Determine the [x, y] coordinate at the center of the cell enclosing the given text.  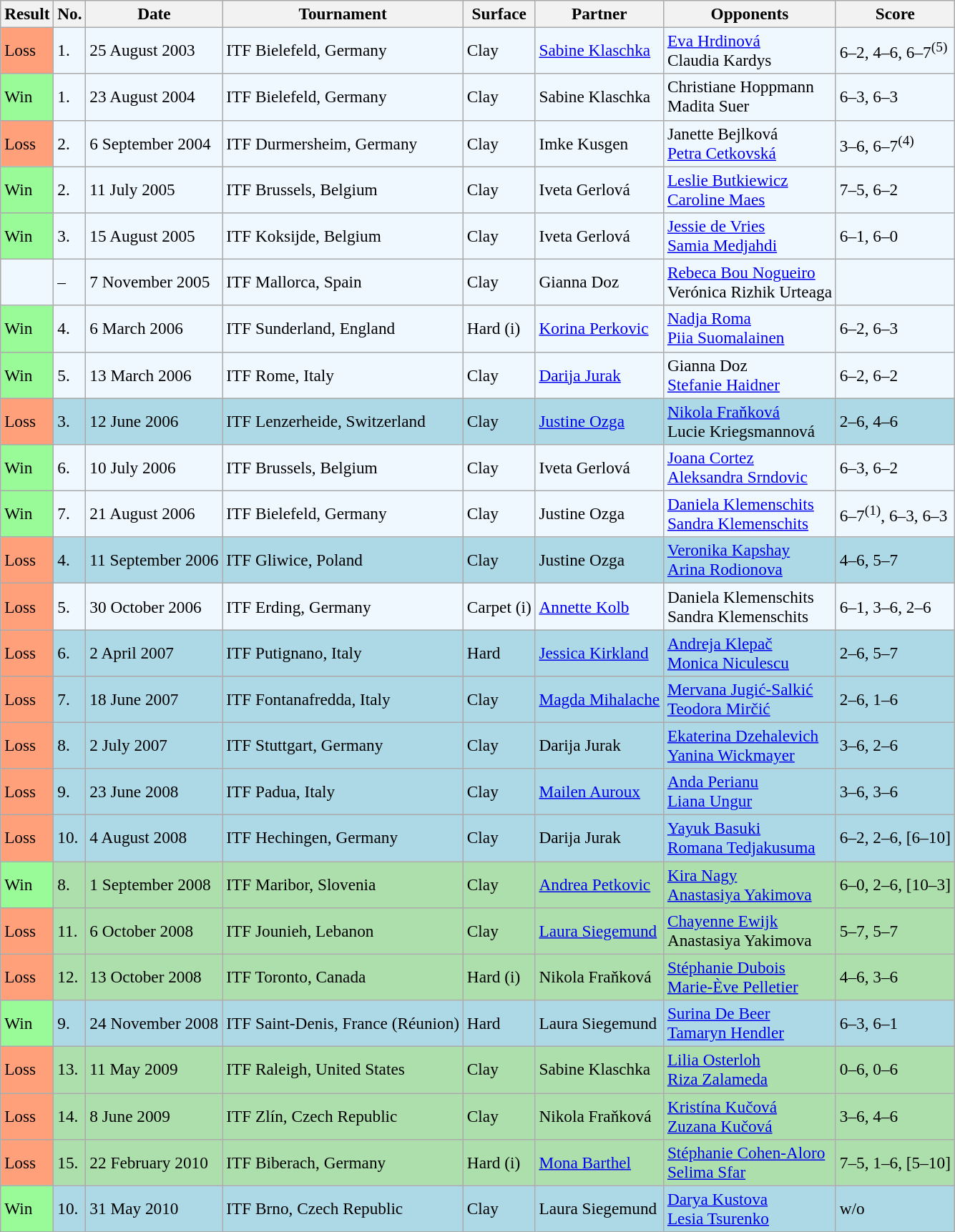
Korina Perkovic [599, 329]
Mailen Auroux [599, 792]
15. [70, 1163]
6 October 2008 [155, 931]
6–2, 6–3 [895, 329]
31 May 2010 [155, 1208]
Magda Mihalache [599, 699]
ITF Mallorca, Spain [343, 282]
6–3, 6–1 [895, 1022]
11 September 2006 [155, 561]
ITF Sunderland, England [343, 329]
6–1, 3–6, 2–6 [895, 606]
Carpet (i) [499, 606]
ITF Gliwice, Poland [343, 561]
6–2, 2–6, [6–10] [895, 838]
4 August 2008 [155, 838]
11. [70, 931]
6 March 2006 [155, 329]
Tournament [343, 14]
Veronika Kapshay Arina Rodionova [750, 561]
– [70, 282]
ITF Toronto, Canada [343, 977]
12. [70, 977]
6 September 2004 [155, 143]
2 April 2007 [155, 652]
12 June 2006 [155, 420]
11 July 2005 [155, 189]
Result [27, 14]
Anda Perianu Liana Ungur [750, 792]
6–0, 2–6, [10–3] [895, 884]
3–6, 3–6 [895, 792]
11 May 2009 [155, 1070]
Rebeca Bou Nogueiro Verónica Rizhik Urteaga [750, 282]
6–2, 4–6, 6–7(5) [895, 50]
6–3, 6–3 [895, 97]
30 October 2006 [155, 606]
ITF Saint-Denis, France (Réunion) [343, 1022]
7–5, 1–6, [5–10] [895, 1163]
ITF Stuttgart, Germany [343, 745]
Christiane Hoppmann Madita Suer [750, 97]
25 August 2003 [155, 50]
2–6, 4–6 [895, 420]
6–2, 6–2 [895, 375]
Janette Bejlková Petra Cetkovská [750, 143]
7 November 2005 [155, 282]
ITF Hechingen, Germany [343, 838]
Imke Kusgen [599, 143]
1 September 2008 [155, 884]
4–6, 3–6 [895, 977]
2–6, 1–6 [895, 699]
Stéphanie Dubois Marie-Ève Pelletier [750, 977]
ITF Lenzerheide, Switzerland [343, 420]
2–6, 5–7 [895, 652]
22 February 2010 [155, 1163]
21 August 2006 [155, 513]
Nikola Fraňková Lucie Kriegsmannová [750, 420]
ITF Maribor, Slovenia [343, 884]
Lilia Osterloh Riza Zalameda [750, 1070]
Eva Hrdinová Claudia Kardys [750, 50]
10 July 2006 [155, 468]
ITF Zlín, Czech Republic [343, 1115]
Joana Cortez Aleksandra Srndovic [750, 468]
Jessie de Vries Samia Medjahdi [750, 236]
Kristína Kučová Zuzana Kučová [750, 1115]
ITF Raleigh, United States [343, 1070]
8 June 2009 [155, 1115]
Opponents [750, 14]
Darya Kustova Lesia Tsurenko [750, 1208]
Gianna Doz [599, 282]
Jessica Kirkland [599, 652]
Mona Barthel [599, 1163]
Chayenne Ewijk Anastasiya Yakimova [750, 931]
ITF Jounieh, Lebanon [343, 931]
Score [895, 14]
13 October 2008 [155, 977]
Ekaterina Dzehalevich Yanina Wickmayer [750, 745]
3–6, 2–6 [895, 745]
23 August 2004 [155, 97]
Andrea Petkovic [599, 884]
13 March 2006 [155, 375]
ITF Koksijde, Belgium [343, 236]
No. [70, 14]
ITF Durmersheim, Germany [343, 143]
Leslie Butkiewicz Caroline Maes [750, 189]
Surface [499, 14]
6–3, 6–2 [895, 468]
7–5, 6–2 [895, 189]
Andreja Klepač Monica Niculescu [750, 652]
13. [70, 1070]
Mervana Jugić-Salkić Teodora Mirčić [750, 699]
2 July 2007 [155, 745]
4–6, 5–7 [895, 561]
23 June 2008 [155, 792]
18 June 2007 [155, 699]
w/o [895, 1208]
ITF Padua, Italy [343, 792]
Nadja Roma Piia Suomalainen [750, 329]
Partner [599, 14]
0–6, 0–6 [895, 1070]
Stéphanie Cohen-Aloro Selima Sfar [750, 1163]
Date [155, 14]
6–1, 6–0 [895, 236]
15 August 2005 [155, 236]
Annette Kolb [599, 606]
Yayuk Basuki Romana Tedjakusuma [750, 838]
14. [70, 1115]
ITF Putignano, Italy [343, 652]
5–7, 5–7 [895, 931]
Kira Nagy Anastasiya Yakimova [750, 884]
ITF Erding, Germany [343, 606]
ITF Biberach, Germany [343, 1163]
Surina De Beer Tamaryn Hendler [750, 1022]
ITF Brno, Czech Republic [343, 1208]
ITF Fontanafredda, Italy [343, 699]
6–7(1), 6–3, 6–3 [895, 513]
Gianna Doz Stefanie Haidner [750, 375]
ITF Rome, Italy [343, 375]
3–6, 4–6 [895, 1115]
3–6, 6–7(4) [895, 143]
24 November 2008 [155, 1022]
